Return the [x, y] coordinate for the center point of the cell that contains the specified text.  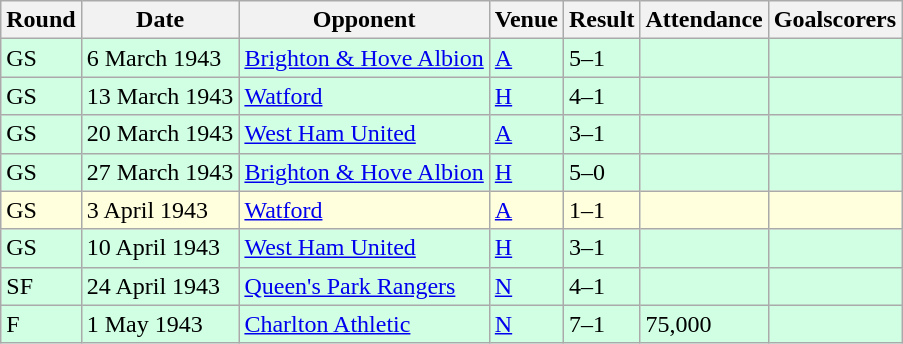
1 May 1943 [160, 324]
Result [602, 20]
5–1 [602, 58]
Queen's Park Rangers [364, 286]
Venue [526, 20]
3 April 1943 [160, 210]
20 March 1943 [160, 134]
Attendance [704, 20]
Round [41, 20]
7–1 [602, 324]
SF [41, 286]
27 March 1943 [160, 172]
13 March 1943 [160, 96]
1–1 [602, 210]
Goalscorers [834, 20]
10 April 1943 [160, 248]
Date [160, 20]
Charlton Athletic [364, 324]
75,000 [704, 324]
F [41, 324]
24 April 1943 [160, 286]
Opponent [364, 20]
6 March 1943 [160, 58]
5–0 [602, 172]
